Identify which cell holds the provided text, then report its (x, y) central coordinate. 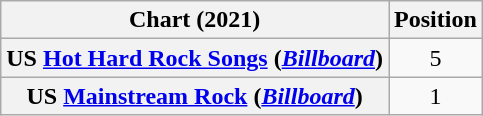
US Hot Hard Rock Songs (Billboard) (195, 58)
US Mainstream Rock (Billboard) (195, 96)
Chart (2021) (195, 20)
1 (436, 96)
5 (436, 58)
Position (436, 20)
